Extract the (x, y) coordinate from the center of the cell holding the provided text.  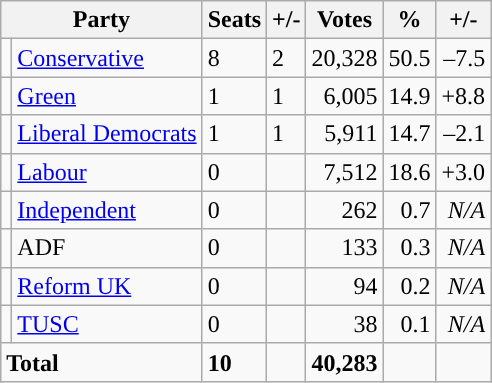
Reform UK (107, 286)
Green (107, 96)
20,328 (344, 58)
38 (344, 324)
Party (102, 20)
Independent (107, 210)
40,283 (344, 362)
8 (234, 58)
–7.5 (464, 58)
Votes (344, 20)
6,005 (344, 96)
14.9 (410, 96)
18.6 (410, 172)
14.7 (410, 134)
Total (102, 362)
0.2 (410, 286)
0.1 (410, 324)
2 (286, 58)
+3.0 (464, 172)
–2.1 (464, 134)
+8.8 (464, 96)
% (410, 20)
262 (344, 210)
94 (344, 286)
133 (344, 248)
50.5 (410, 58)
10 (234, 362)
0.7 (410, 210)
Liberal Democrats (107, 134)
ADF (107, 248)
7,512 (344, 172)
Labour (107, 172)
Conservative (107, 58)
Seats (234, 20)
TUSC (107, 324)
5,911 (344, 134)
0.3 (410, 248)
